Determine the (x, y) coordinate at the center of the cell enclosing the given text.  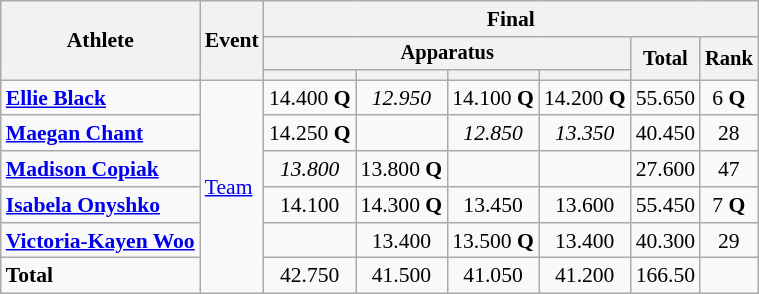
27.600 (666, 169)
41.200 (585, 276)
47 (729, 169)
14.200 Q (585, 98)
28 (729, 134)
40.450 (666, 134)
Victoria-Kayen Woo (100, 241)
Madison Copiak (100, 169)
55.650 (666, 98)
13.800 Q (402, 169)
6 Q (729, 98)
13.450 (493, 205)
Rank (729, 58)
29 (729, 241)
Team (232, 187)
14.400 Q (310, 98)
42.750 (310, 276)
Maegan Chant (100, 134)
Isabela Onyshko (100, 205)
14.250 Q (310, 134)
13.500 Q (493, 241)
166.50 (666, 276)
Apparatus (448, 54)
12.950 (402, 98)
12.850 (493, 134)
13.350 (585, 134)
40.300 (666, 241)
Ellie Black (100, 98)
Athlete (100, 40)
13.800 (310, 169)
Event (232, 40)
41.050 (493, 276)
7 Q (729, 205)
14.100 (310, 205)
Final (511, 19)
14.100 Q (493, 98)
13.600 (585, 205)
14.300 Q (402, 205)
41.500 (402, 276)
55.450 (666, 205)
